Pinpoint the cell where the given text exists, returning its (X, Y) midpoint coordinate. 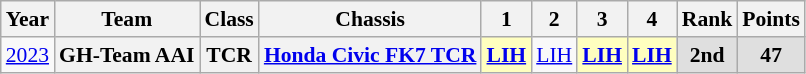
TCR (230, 55)
2 (554, 19)
47 (771, 55)
3 (602, 19)
1 (506, 19)
Year (28, 19)
Chassis (370, 19)
Points (771, 19)
Rank (708, 19)
Team (126, 19)
2023 (28, 55)
Class (230, 19)
GH-Team AAI (126, 55)
Honda Civic FK7 TCR (370, 55)
2nd (708, 55)
4 (652, 19)
